Return the (x, y) coordinate for the center point of the cell that contains the specified text.  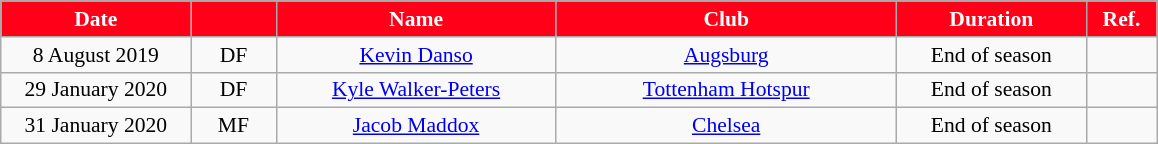
Kyle Walker-Peters (416, 90)
Club (726, 19)
MF (234, 126)
Name (416, 19)
Augsburg (726, 55)
Tottenham Hotspur (726, 90)
31 January 2020 (96, 126)
29 January 2020 (96, 90)
Duration (991, 19)
8 August 2019 (96, 55)
Date (96, 19)
Jacob Maddox (416, 126)
Chelsea (726, 126)
Kevin Danso (416, 55)
Ref. (1121, 19)
